Determine the (X, Y) coordinate at the center of the cell enclosing the given text.  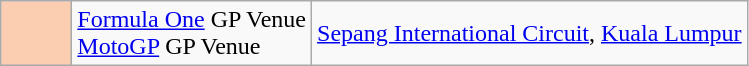
Formula One GP VenueMotoGP GP Venue (192, 34)
Sepang International Circuit, Kuala Lumpur (530, 34)
